Scan for the cell matching the given text and deliver its (X, Y) coordinate at center. 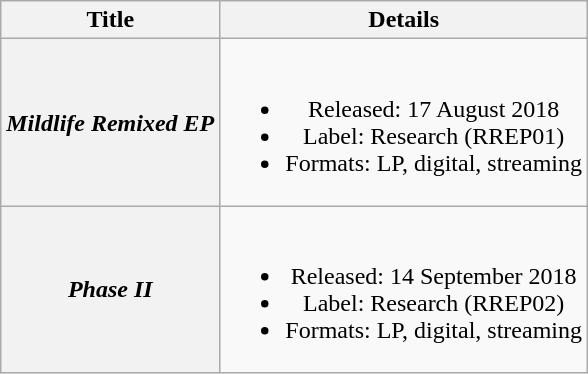
Details (404, 20)
Title (110, 20)
Mildlife Remixed EP (110, 122)
Released: 14 September 2018Label: Research (RREP02)Formats: LP, digital, streaming (404, 290)
Released: 17 August 2018Label: Research (RREP01)Formats: LP, digital, streaming (404, 122)
Phase II (110, 290)
